Search for the cell housing the specified text and yield its [x, y] center coordinate. 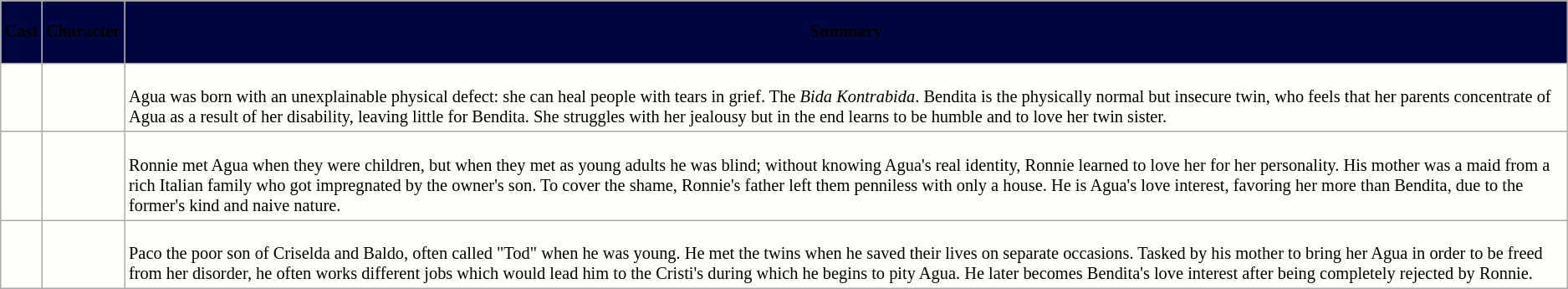
Cast [22, 31]
Character [84, 31]
Summary [846, 31]
